Search for the cell housing the specified text and yield its (x, y) center coordinate. 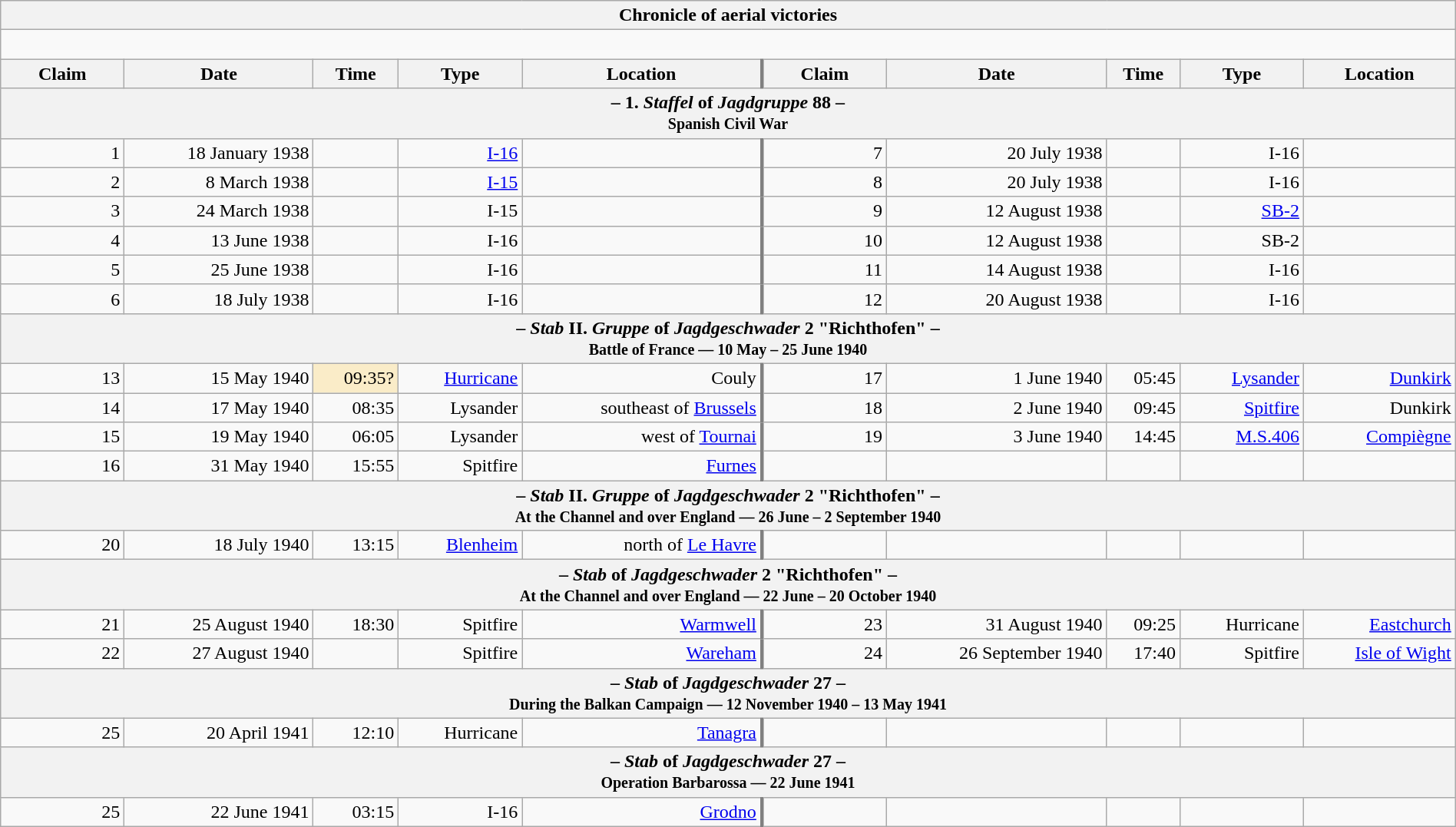
22 (63, 653)
17 (825, 378)
7 (825, 153)
03:15 (356, 812)
2 (63, 182)
12 (825, 299)
13 June 1938 (219, 240)
2 June 1940 (997, 408)
west of Tournai (642, 437)
08:35 (356, 408)
6 (63, 299)
18 July 1940 (219, 545)
Isle of Wight (1380, 653)
3 June 1940 (997, 437)
– Stab of Jagdgeschwader 27 –Operation Barbarossa — 22 June 1941 (728, 772)
Couly (642, 378)
– Stab II. Gruppe of Jagdgeschwader 2 "Richthofen" –At the Channel and over England — 26 June – 2 September 1940 (728, 505)
31 August 1940 (997, 624)
Wareham (642, 653)
– Stab of Jagdgeschwader 27 –During the Balkan Campaign — 12 November 1940 – 13 May 1941 (728, 693)
15:55 (356, 466)
8 March 1938 (219, 182)
1 June 1940 (997, 378)
19 May 1940 (219, 437)
15 May 1940 (219, 378)
11 (825, 270)
– Stab of Jagdgeschwader 2 "Richthofen" –At the Channel and over England — 22 June – 20 October 1940 (728, 585)
15 (63, 437)
24 March 1938 (219, 211)
Furnes (642, 466)
20 (63, 545)
19 (825, 437)
– Stab II. Gruppe of Jagdgeschwader 2 "Richthofen" –Battle of France — 10 May – 25 June 1940 (728, 338)
18 (825, 408)
14 August 1938 (997, 270)
06:05 (356, 437)
Grodno (642, 812)
southeast of Brussels (642, 408)
09:45 (1143, 408)
24 (825, 653)
23 (825, 624)
9 (825, 211)
Chronicle of aerial victories (728, 15)
Warmwell (642, 624)
27 August 1940 (219, 653)
Blenheim (461, 545)
05:45 (1143, 378)
14 (63, 408)
20 April 1941 (219, 733)
25 August 1940 (219, 624)
31 May 1940 (219, 466)
Eastchurch (1380, 624)
M.S.406 (1241, 437)
09:35? (356, 378)
20 August 1938 (997, 299)
5 (63, 270)
Compiègne (1380, 437)
12:10 (356, 733)
– 1. Staffel of Jagdgruppe 88 –Spanish Civil War (728, 114)
17 May 1940 (219, 408)
22 June 1941 (219, 812)
18 July 1938 (219, 299)
17:40 (1143, 653)
21 (63, 624)
north of Le Havre (642, 545)
1 (63, 153)
4 (63, 240)
18:30 (356, 624)
26 September 1940 (997, 653)
25 June 1938 (219, 270)
09:25 (1143, 624)
Tanagra (642, 733)
16 (63, 466)
13 (63, 378)
18 January 1938 (219, 153)
8 (825, 182)
10 (825, 240)
3 (63, 211)
14:45 (1143, 437)
13:15 (356, 545)
